Determine the (x, y) coordinate at the center of the cell enclosing the given text.  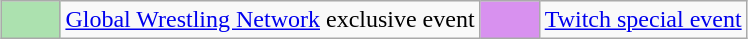
Global Wrestling Network exclusive event (270, 20)
Twitch special event (643, 20)
